Search for the cell housing the specified text and yield its (X, Y) center coordinate. 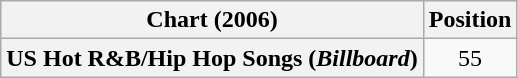
55 (470, 58)
Position (470, 20)
US Hot R&B/Hip Hop Songs (Billboard) (212, 58)
Chart (2006) (212, 20)
